Return the (x, y) coordinate for the center point of the cell that contains the specified text.  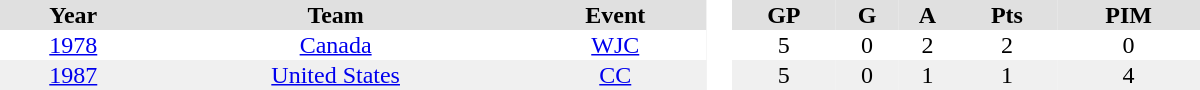
CC (616, 75)
4 (1128, 75)
1987 (74, 75)
WJC (616, 45)
United States (336, 75)
1978 (74, 45)
Year (74, 15)
Team (336, 15)
PIM (1128, 15)
GP (784, 15)
Pts (1008, 15)
Canada (336, 45)
A (927, 15)
G (867, 15)
Event (616, 15)
